Provide the [X, Y] coordinate of the cell's center where the given text is located.  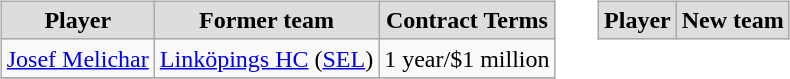
Former team [266, 20]
Josef Melichar [78, 58]
Linköpings HC (SEL) [266, 58]
New team [732, 20]
1 year/$1 million [467, 58]
Contract Terms [467, 20]
